Provide the (x, y) coordinate of the cell's center where the given text is located.  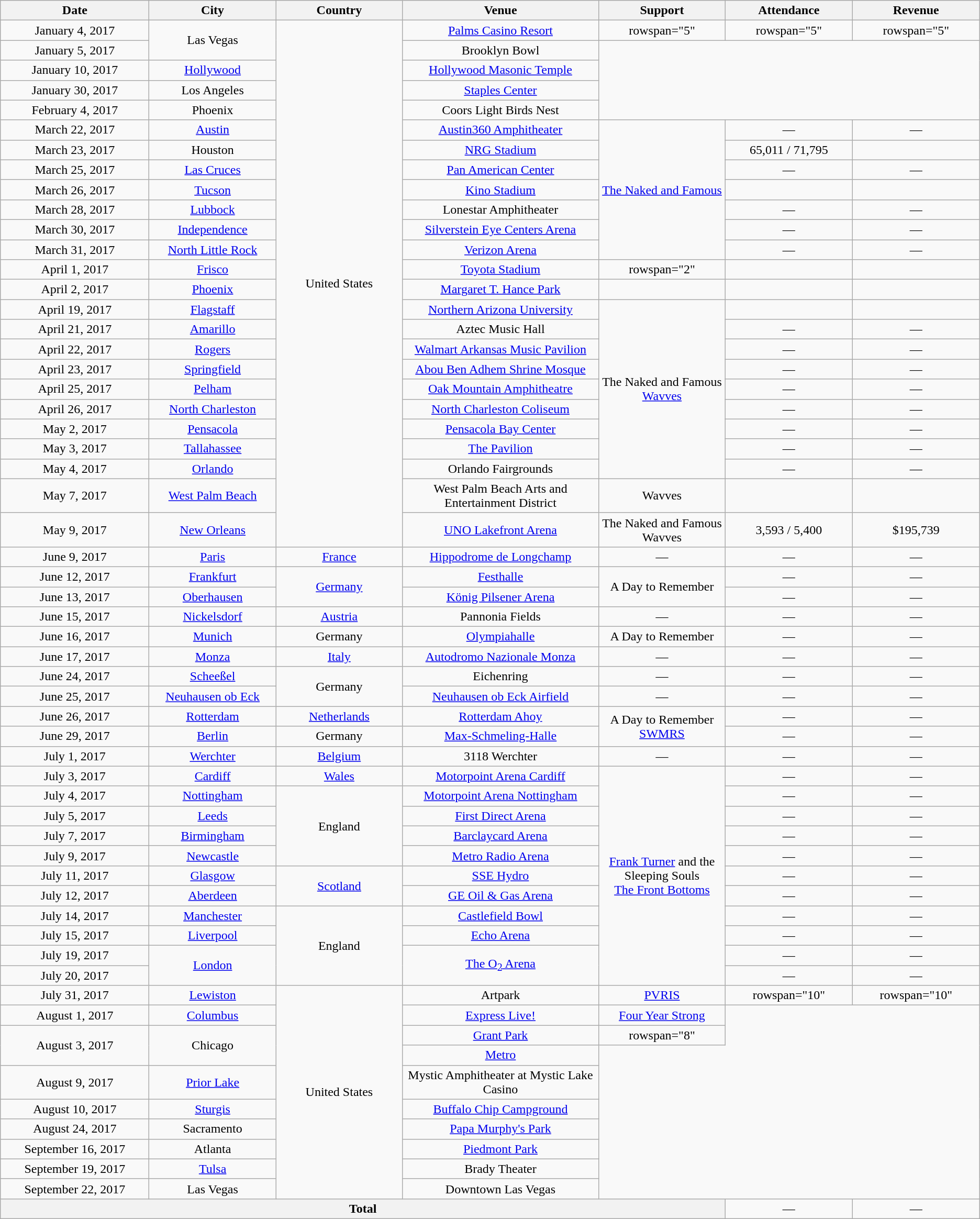
Amarillo (213, 329)
July 14, 2017 (75, 916)
rowspan="2" (662, 270)
Artpark (500, 995)
August 24, 2017 (75, 1129)
June 17, 2017 (75, 657)
Pan American Center (500, 170)
Sturgis (213, 1109)
Austria (339, 617)
Hippodrome de Longchamp (500, 557)
Hollywood (213, 70)
City (213, 10)
May 4, 2017 (75, 469)
Autodromo Nazionale Monza (500, 657)
New Orleans (213, 530)
Tulsa (213, 1169)
SSE Hydro (500, 876)
Brady Theater (500, 1169)
Atlanta (213, 1149)
Palms Casino Resort (500, 30)
3118 Werchter (500, 756)
Coors Light Birds Nest (500, 110)
Max-Schmeling-Halle (500, 736)
Frisco (213, 270)
July 31, 2017 (75, 995)
Barclaycard Arena (500, 836)
Oberhausen (213, 596)
North Charleston (213, 409)
April 21, 2017 (75, 329)
April 26, 2017 (75, 409)
Pannonia Fields (500, 617)
3,593 / 5,400 (788, 530)
August 1, 2017 (75, 1015)
June 25, 2017 (75, 696)
Sacramento (213, 1129)
March 25, 2017 (75, 170)
Frankfurt (213, 577)
West Palm Beach (213, 495)
Rotterdam (213, 716)
Mystic Amphitheater at Mystic Lake Casino (500, 1082)
Belgium (339, 756)
June 15, 2017 (75, 617)
March 28, 2017 (75, 209)
May 9, 2017 (75, 530)
Chicago (213, 1045)
June 26, 2017 (75, 716)
Werchter (213, 756)
Abou Ben Adhem Shrine Mosque (500, 369)
June 16, 2017 (75, 637)
Pensacola Bay Center (500, 429)
Staples Center (500, 90)
Scotland (339, 885)
July 9, 2017 (75, 856)
Springfield (213, 369)
Grant Park (500, 1035)
West Palm Beach Arts and Entertainment District (500, 495)
June 9, 2017 (75, 557)
Kino Stadium (500, 190)
April 23, 2017 (75, 369)
May 7, 2017 (75, 495)
A Day to RememberSWMRS (662, 726)
April 25, 2017 (75, 389)
April 19, 2017 (75, 309)
January 10, 2017 (75, 70)
Date (75, 10)
Aztec Music Hall (500, 329)
Tallahassee (213, 449)
January 4, 2017 (75, 30)
April 1, 2017 (75, 270)
Lewiston (213, 995)
Cardiff (213, 776)
July 7, 2017 (75, 836)
Glasgow (213, 876)
July 1, 2017 (75, 756)
Columbus (213, 1015)
The O2 Arena (500, 966)
July 11, 2017 (75, 876)
Motorpoint Arena Cardiff (500, 776)
March 31, 2017 (75, 250)
Walmart Arkansas Music Pavilion (500, 349)
Total (363, 1209)
Four Year Strong (662, 1015)
Pensacola (213, 429)
Silverstein Eye Centers Arena (500, 229)
London (213, 966)
Netherlands (339, 716)
Wavves (662, 495)
Prior Lake (213, 1082)
Orlando (213, 469)
March 22, 2017 (75, 130)
North Charleston Coliseum (500, 409)
Monza (213, 657)
Liverpool (213, 936)
February 4, 2017 (75, 110)
Olympiahalle (500, 637)
August 3, 2017 (75, 1045)
Birmingham (213, 836)
Nottingham (213, 796)
Verizon Arena (500, 250)
Orlando Fairgrounds (500, 469)
Country (339, 10)
Lonestar Amphitheater (500, 209)
Paris (213, 557)
Metro (500, 1055)
Tucson (213, 190)
The Pavilion (500, 449)
Lubbock (213, 209)
$195,739 (916, 530)
Berlin (213, 736)
UNO Lakefront Arena (500, 530)
Brooklyn Bowl (500, 50)
König Pilsener Arena (500, 596)
June 24, 2017 (75, 677)
Festhalle (500, 577)
Pelham (213, 389)
June 29, 2017 (75, 736)
Oak Mountain Amphitheatre (500, 389)
Munich (213, 637)
Eichenring (500, 677)
March 23, 2017 (75, 150)
Aberdeen (213, 895)
March 30, 2017 (75, 229)
Express Live! (500, 1015)
Flagstaff (213, 309)
Rogers (213, 349)
July 15, 2017 (75, 936)
GE Oil & Gas Arena (500, 895)
Revenue (916, 10)
France (339, 557)
Hollywood Masonic Temple (500, 70)
North Little Rock (213, 250)
Papa Murphy's Park (500, 1129)
Austin (213, 130)
Neuhausen ob Eck (213, 696)
Motorpoint Arena Nottingham (500, 796)
September 22, 2017 (75, 1189)
Newcastle (213, 856)
The Naked and Famous (662, 190)
First Direct Arena (500, 816)
65,011 / 71,795 (788, 150)
Northern Arizona University (500, 309)
Metro Radio Arena (500, 856)
March 26, 2017 (75, 190)
rowspan="8" (662, 1035)
September 19, 2017 (75, 1169)
Manchester (213, 916)
July 19, 2017 (75, 956)
July 3, 2017 (75, 776)
Margaret T. Hance Park (500, 290)
Buffalo Chip Campground (500, 1109)
Neuhausen ob Eck Airfield (500, 696)
PVRIS (662, 995)
Independence (213, 229)
July 4, 2017 (75, 796)
June 13, 2017 (75, 596)
Venue (500, 10)
Los Angeles (213, 90)
Support (662, 10)
July 12, 2017 (75, 895)
Nickelsdorf (213, 617)
July 5, 2017 (75, 816)
NRG Stadium (500, 150)
September 16, 2017 (75, 1149)
January 5, 2017 (75, 50)
Castlefield Bowl (500, 916)
Houston (213, 150)
Austin360 Amphitheater (500, 130)
Wales (339, 776)
Rotterdam Ahoy (500, 716)
Leeds (213, 816)
Italy (339, 657)
April 2, 2017 (75, 290)
May 2, 2017 (75, 429)
Piedmont Park (500, 1149)
April 22, 2017 (75, 349)
August 10, 2017 (75, 1109)
Frank Turner and the Sleeping SoulsThe Front Bottoms (662, 876)
Downtown Las Vegas (500, 1189)
May 3, 2017 (75, 449)
January 30, 2017 (75, 90)
Toyota Stadium (500, 270)
Echo Arena (500, 936)
August 9, 2017 (75, 1082)
June 12, 2017 (75, 577)
July 20, 2017 (75, 976)
Attendance (788, 10)
Las Cruces (213, 170)
Scheeßel (213, 677)
